From the cell containing the given text, extract its center point as (X, Y) coordinate. 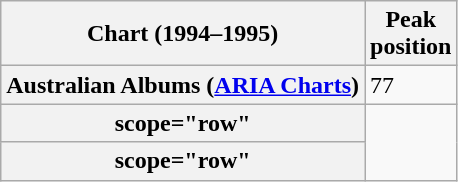
77 (411, 85)
Peakposition (411, 34)
Australian Albums (ARIA Charts) (183, 85)
Chart (1994–1995) (183, 34)
